Locate the cell with the specified text and output its (x, y) center coordinate. 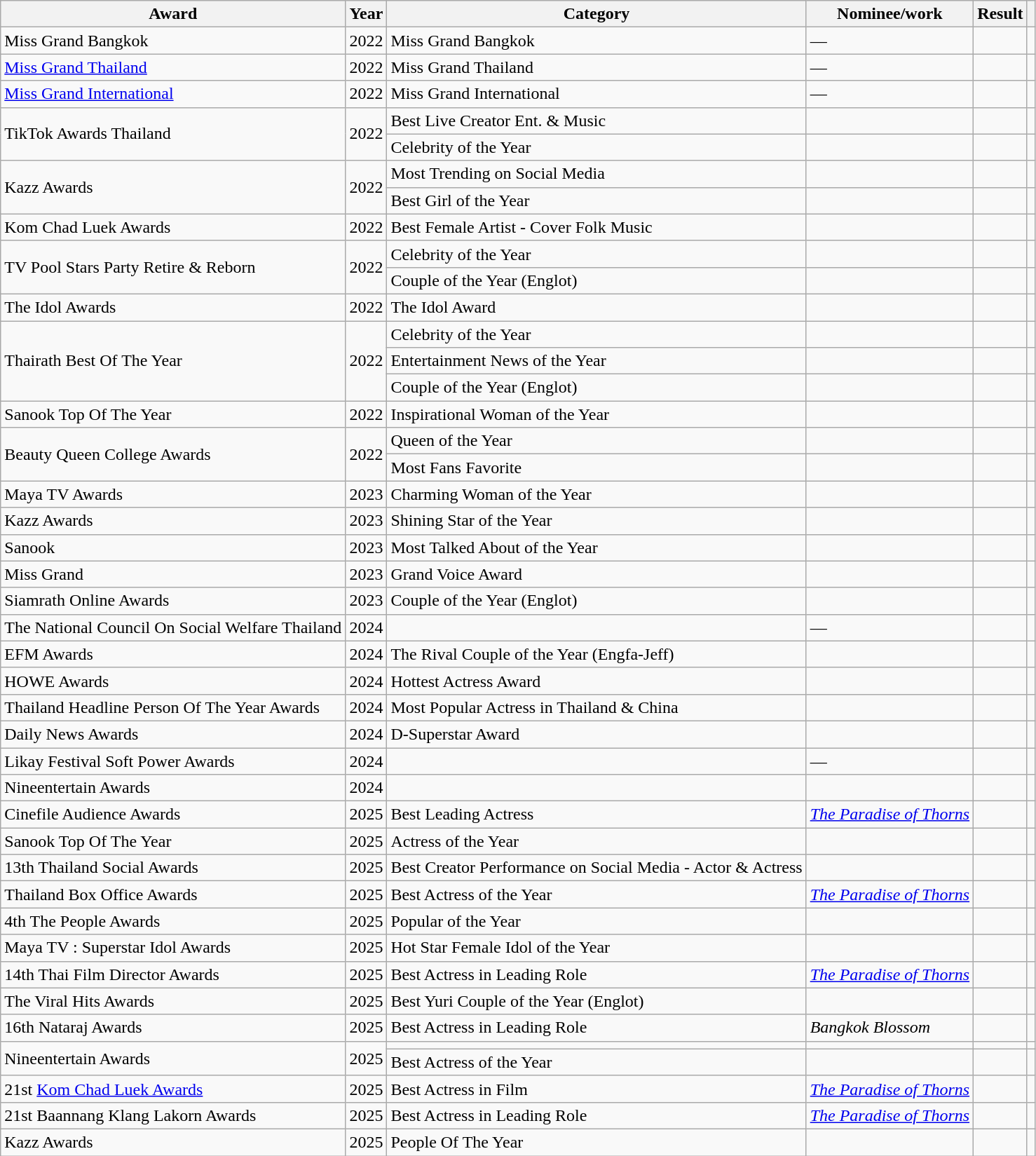
21st Kom Chad Luek Awards (173, 1089)
Most Trending on Social Media (597, 174)
Year (366, 14)
21st Baannang Klang Lakorn Awards (173, 1115)
Thailand Headline Person Of The Year Awards (173, 707)
Hot Star Female Idol of the Year (597, 948)
Miss Grand (173, 574)
Best Girl of the Year (597, 200)
Most Popular Actress in Thailand & China (597, 707)
Grand Voice Award (597, 574)
Charming Woman of the Year (597, 494)
Best Yuri Couple of the Year (Englot) (597, 1001)
Kom Chad Luek Awards (173, 227)
Actress of the Year (597, 841)
Siamrath Online Awards (173, 601)
14th Thai Film Director Awards (173, 974)
Maya TV : Superstar Idol Awards (173, 948)
Bangkok Blossom (890, 1028)
Entertainment News of the Year (597, 361)
Maya TV Awards (173, 494)
Best Female Artist - Cover Folk Music (597, 227)
Most Fans Favorite (597, 468)
Thailand Box Office Awards (173, 895)
Category (597, 14)
The Viral Hits Awards (173, 1001)
Thairath Best Of The Year (173, 361)
Shining Star of the Year (597, 521)
TV Pool Stars Party Retire & Reborn (173, 267)
People Of The Year (597, 1142)
Result (1000, 14)
Daily News Awards (173, 734)
Award (173, 14)
The Idol Awards (173, 307)
Beauty Queen College Awards (173, 454)
Likay Festival Soft Power Awards (173, 761)
D-Superstar Award (597, 734)
Popular of the Year (597, 921)
16th Nataraj Awards (173, 1028)
HOWE Awards (173, 681)
Best Creator Performance on Social Media - Actor & Actress (597, 868)
Inspirational Woman of the Year (597, 414)
Best Live Creator Ent. & Music (597, 121)
Hottest Actress Award (597, 681)
The National Council On Social Welfare Thailand (173, 627)
EFM Awards (173, 654)
Best Leading Actress (597, 815)
Nominee/work (890, 14)
Cinefile Audience Awards (173, 815)
The Rival Couple of the Year (Engfa-Jeff) (597, 654)
TikTok Awards Thailand (173, 134)
The Idol Award (597, 307)
Queen of the Year (597, 441)
4th The People Awards (173, 921)
Best Actress in Film (597, 1089)
Most Talked About of the Year (597, 548)
Sanook (173, 548)
13th Thailand Social Awards (173, 868)
